Determine the [x, y] coordinate at the center of the cell enclosing the given text.  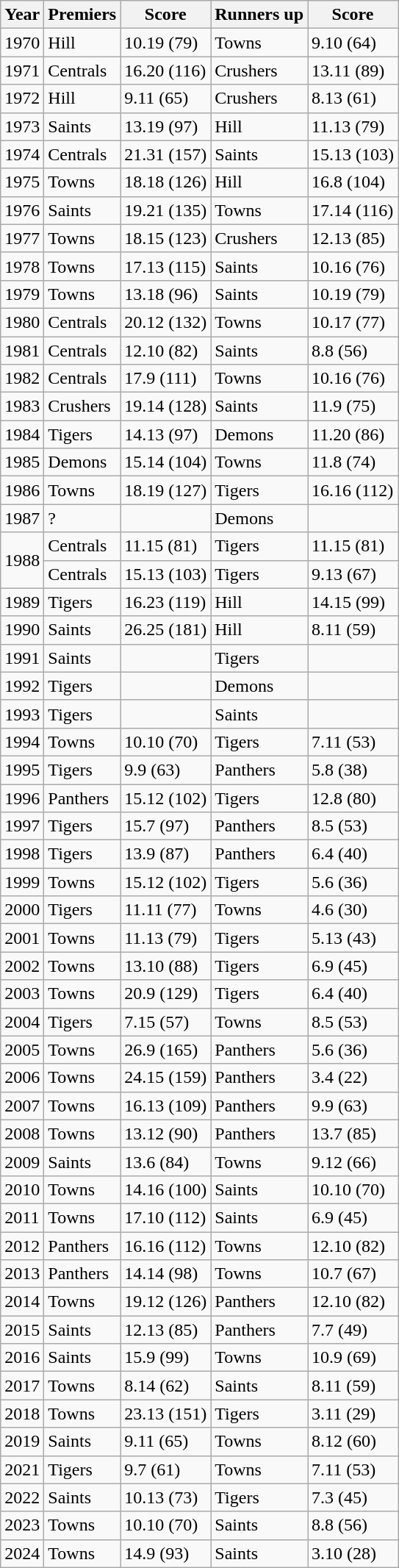
2008 [22, 1134]
1984 [22, 434]
Premiers [82, 15]
1979 [22, 294]
1982 [22, 379]
19.21 (135) [166, 210]
14.16 (100) [166, 1189]
19.14 (128) [166, 407]
3.10 (28) [353, 1553]
2012 [22, 1246]
2002 [22, 966]
23.13 (151) [166, 1414]
10.9 (69) [353, 1358]
19.12 (126) [166, 1302]
7.7 (49) [353, 1330]
2004 [22, 1022]
1999 [22, 882]
17.10 (112) [166, 1217]
1986 [22, 490]
1975 [22, 182]
21.31 (157) [166, 154]
17.9 (111) [166, 379]
2017 [22, 1386]
Runners up [259, 15]
5.13 (43) [353, 938]
15.7 (97) [166, 826]
2021 [22, 1469]
24.15 (159) [166, 1078]
15.14 (104) [166, 462]
14.14 (98) [166, 1274]
14.13 (97) [166, 434]
1988 [22, 560]
7.3 (45) [353, 1497]
2013 [22, 1274]
17.14 (116) [353, 210]
1985 [22, 462]
1972 [22, 99]
2010 [22, 1189]
14.9 (93) [166, 1553]
2011 [22, 1217]
1989 [22, 602]
1970 [22, 43]
13.10 (88) [166, 966]
17.13 (115) [166, 266]
2018 [22, 1414]
1991 [22, 658]
1996 [22, 798]
1978 [22, 266]
1994 [22, 742]
1987 [22, 518]
2014 [22, 1302]
3.4 (22) [353, 1078]
2006 [22, 1078]
1980 [22, 322]
20.9 (129) [166, 994]
18.15 (123) [166, 238]
2022 [22, 1497]
12.8 (80) [353, 798]
1997 [22, 826]
1973 [22, 126]
10.13 (73) [166, 1497]
1998 [22, 854]
9.12 (66) [353, 1161]
3.11 (29) [353, 1414]
11.11 (77) [166, 910]
26.9 (165) [166, 1050]
2001 [22, 938]
2023 [22, 1525]
13.7 (85) [353, 1134]
7.15 (57) [166, 1022]
13.12 (90) [166, 1134]
5.8 (38) [353, 770]
4.6 (30) [353, 910]
11.20 (86) [353, 434]
18.18 (126) [166, 182]
10.7 (67) [353, 1274]
2009 [22, 1161]
2007 [22, 1106]
8.13 (61) [353, 99]
9.13 (67) [353, 574]
13.6 (84) [166, 1161]
18.19 (127) [166, 490]
1976 [22, 210]
1981 [22, 351]
15.9 (99) [166, 1358]
13.11 (89) [353, 71]
1995 [22, 770]
2003 [22, 994]
1993 [22, 714]
1990 [22, 630]
9.7 (61) [166, 1469]
10.17 (77) [353, 322]
16.13 (109) [166, 1106]
16.20 (116) [166, 71]
13.19 (97) [166, 126]
1971 [22, 71]
2016 [22, 1358]
26.25 (181) [166, 630]
2015 [22, 1330]
1992 [22, 686]
1977 [22, 238]
1974 [22, 154]
14.15 (99) [353, 602]
13.18 (96) [166, 294]
1983 [22, 407]
2000 [22, 910]
2019 [22, 1442]
13.9 (87) [166, 854]
2005 [22, 1050]
20.12 (132) [166, 322]
2024 [22, 1553]
8.14 (62) [166, 1386]
16.23 (119) [166, 602]
? [82, 518]
11.8 (74) [353, 462]
9.10 (64) [353, 43]
16.8 (104) [353, 182]
11.9 (75) [353, 407]
Year [22, 15]
8.12 (60) [353, 1442]
